Determine the [x, y] coordinate at the center of the cell enclosing the given text.  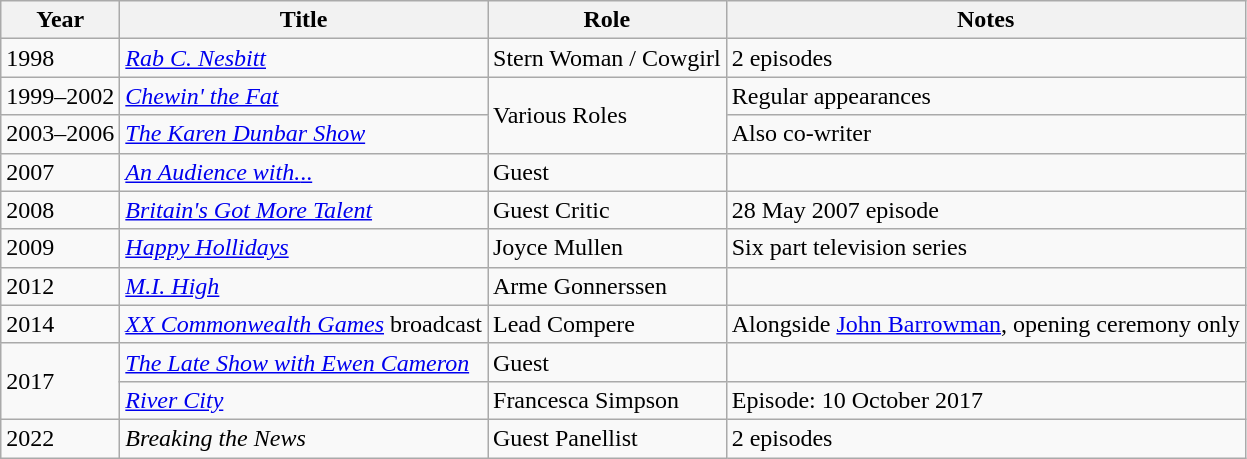
The Late Show with Ewen Cameron [304, 362]
2017 [60, 381]
Role [608, 20]
2003–2006 [60, 134]
Notes [986, 20]
Various Roles [608, 115]
2022 [60, 438]
An Audience with... [304, 172]
Arme Gonnerssen [608, 286]
Year [60, 20]
Rab C. Nesbitt [304, 58]
2008 [60, 210]
XX Commonwealth Games broadcast [304, 324]
28 May 2007 episode [986, 210]
M.I. High [304, 286]
Happy Hollidays [304, 248]
2007 [60, 172]
Chewin' the Fat [304, 96]
2012 [60, 286]
2009 [60, 248]
Title [304, 20]
Francesca Simpson [608, 400]
2014 [60, 324]
Guest Panellist [608, 438]
Stern Woman / Cowgirl [608, 58]
Breaking the News [304, 438]
1998 [60, 58]
Six part television series [986, 248]
The Karen Dunbar Show [304, 134]
Alongside John Barrowman, opening ceremony only [986, 324]
1999–2002 [60, 96]
Lead Compere [608, 324]
Episode: 10 October 2017 [986, 400]
Guest Critic [608, 210]
Regular appearances [986, 96]
River City [304, 400]
Britain's Got More Talent [304, 210]
Joyce Mullen [608, 248]
Also co-writer [986, 134]
